Scan for the cell matching the given text and deliver its (x, y) coordinate at center. 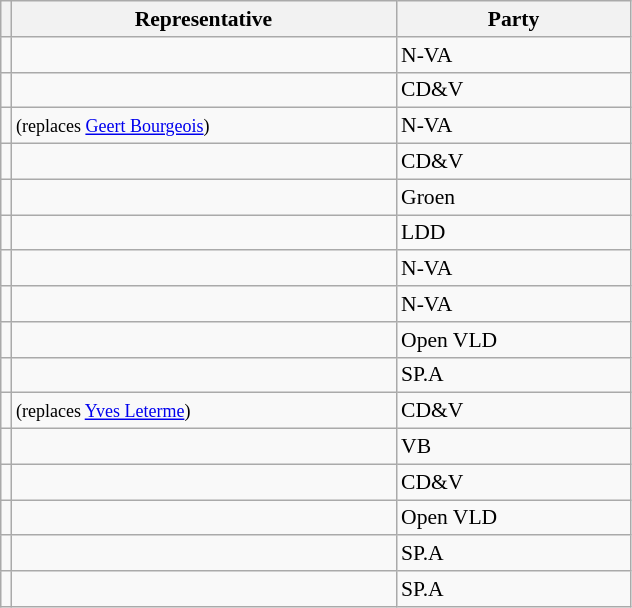
Party (514, 19)
(replaces Geert Bourgeois) (204, 126)
(replaces Yves Leterme) (204, 411)
Representative (204, 19)
VB (514, 447)
Groen (514, 197)
LDD (514, 233)
